Scan for the cell matching the given text and deliver its (X, Y) coordinate at center. 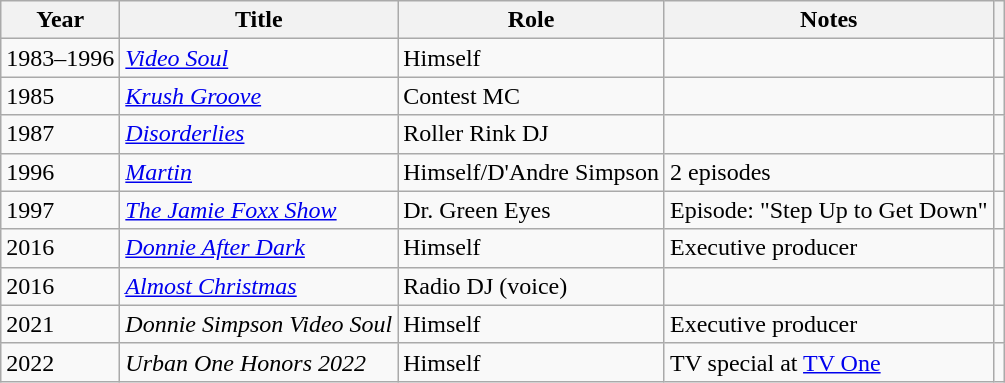
Himself/D'Andre Simpson (532, 172)
Radio DJ (voice) (532, 286)
Year (60, 20)
Donnie After Dark (259, 248)
The Jamie Foxx Show (259, 210)
1987 (60, 134)
1985 (60, 96)
TV special at TV One (828, 362)
2022 (60, 362)
Krush Groove (259, 96)
Contest MC (532, 96)
Urban One Honors 2022 (259, 362)
1983–1996 (60, 58)
Disorderlies (259, 134)
Video Soul (259, 58)
Roller Rink DJ (532, 134)
Title (259, 20)
2021 (60, 324)
Martin (259, 172)
Almost Christmas (259, 286)
2 episodes (828, 172)
Donnie Simpson Video Soul (259, 324)
Dr. Green Eyes (532, 210)
Episode: "Step Up to Get Down" (828, 210)
Notes (828, 20)
1997 (60, 210)
1996 (60, 172)
Role (532, 20)
